Scan for the cell matching the given text and deliver its [x, y] coordinate at center. 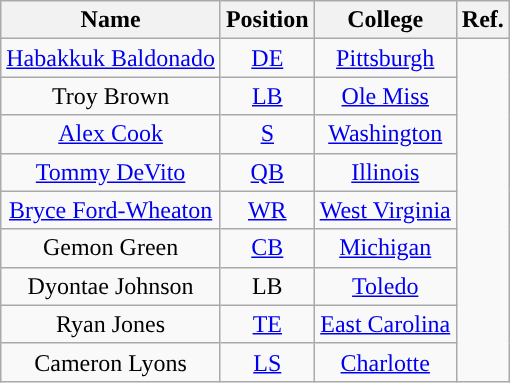
Illinois [385, 172]
Charlotte [385, 362]
QB [267, 172]
Troy Brown [111, 96]
S [267, 134]
Washington [385, 134]
Name [111, 20]
WR [267, 210]
Tommy DeVito [111, 172]
East Carolina [385, 324]
West Virginia [385, 210]
Ryan Jones [111, 324]
Ref. [482, 20]
Position [267, 20]
TE [267, 324]
Bryce Ford-Wheaton [111, 210]
Michigan [385, 248]
Cameron Lyons [111, 362]
CB [267, 248]
Toledo [385, 286]
DE [267, 58]
Gemon Green [111, 248]
Dyontae Johnson [111, 286]
Alex Cook [111, 134]
Pittsburgh [385, 58]
Ole Miss [385, 96]
College [385, 20]
LS [267, 362]
Habakkuk Baldonado [111, 58]
